Pinpoint the cell where the given text exists, returning its [x, y] midpoint coordinate. 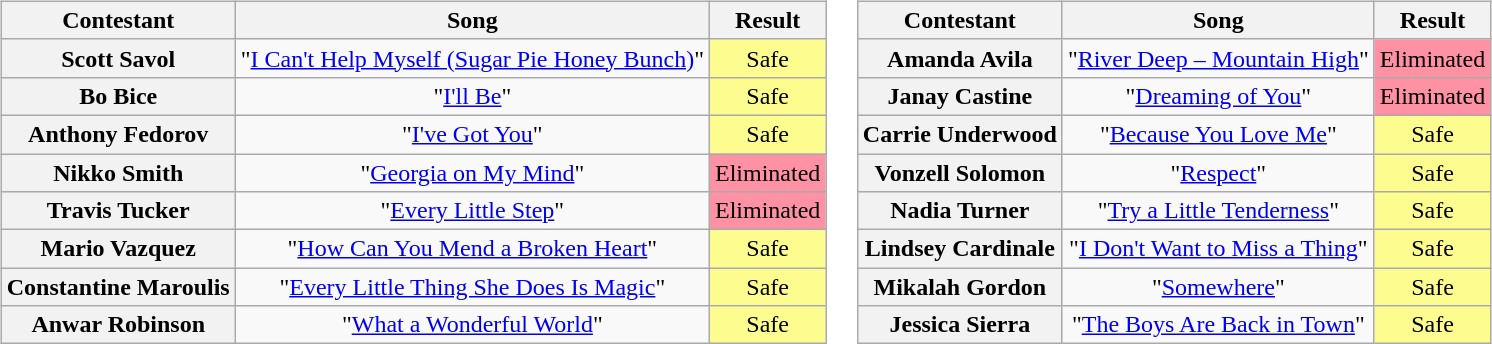
"Georgia on My Mind" [472, 173]
"Every Little Step" [472, 211]
Nadia Turner [960, 211]
Anwar Robinson [118, 325]
Amanda Avila [960, 58]
"The Boys Are Back in Town" [1218, 325]
"Dreaming of You" [1218, 96]
Vonzell Solomon [960, 173]
"How Can You Mend a Broken Heart" [472, 249]
Mario Vazquez [118, 249]
"I'll Be" [472, 96]
"What a Wonderful World" [472, 325]
"River Deep – Mountain High" [1218, 58]
Janay Castine [960, 96]
Travis Tucker [118, 211]
Nikko Smith [118, 173]
"Respect" [1218, 173]
Carrie Underwood [960, 134]
Mikalah Gordon [960, 287]
"Because You Love Me" [1218, 134]
Jessica Sierra [960, 325]
Scott Savol [118, 58]
Bo Bice [118, 96]
Lindsey Cardinale [960, 249]
"Somewhere" [1218, 287]
"I Can't Help Myself (Sugar Pie Honey Bunch)" [472, 58]
Anthony Fedorov [118, 134]
Constantine Maroulis [118, 287]
"Every Little Thing She Does Is Magic" [472, 287]
"I've Got You" [472, 134]
"Try a Little Tenderness" [1218, 211]
"I Don't Want to Miss a Thing" [1218, 249]
